Return the [X, Y] coordinate for the center point of the cell that contains the specified text.  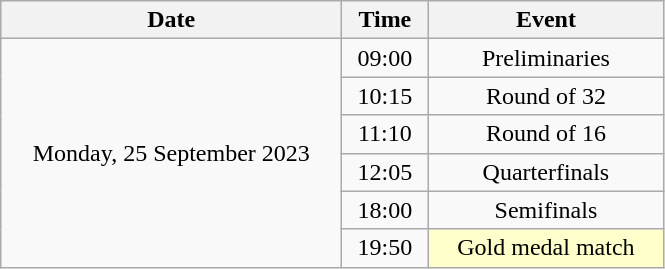
Preliminaries [546, 58]
10:15 [385, 96]
Semifinals [546, 210]
Quarterfinals [546, 172]
Gold medal match [546, 248]
12:05 [385, 172]
Monday, 25 September 2023 [172, 153]
11:10 [385, 134]
18:00 [385, 210]
Round of 32 [546, 96]
09:00 [385, 58]
19:50 [385, 248]
Time [385, 20]
Round of 16 [546, 134]
Event [546, 20]
Date [172, 20]
